Output the (x, y) coordinate of the center of the cell containing the given text.  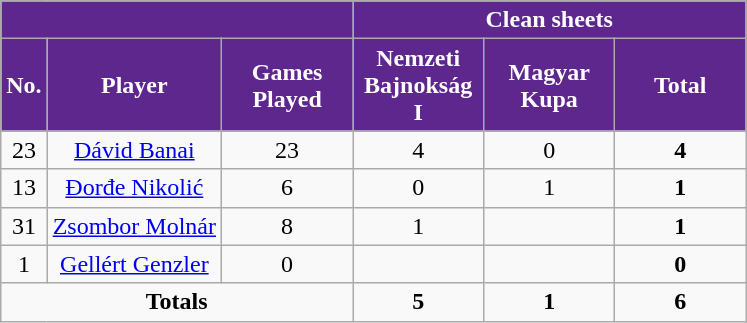
Nemzeti Bajnokság I (418, 85)
13 (24, 188)
Đorđe Nikolić (134, 188)
Totals (177, 302)
Clean sheets (550, 20)
8 (288, 226)
Dávid Banai (134, 150)
No. (24, 85)
Gellért Genzler (134, 264)
Total (680, 85)
Zsombor Molnár (134, 226)
5 (418, 302)
Magyar Kupa (550, 85)
31 (24, 226)
Games Played (288, 85)
Player (134, 85)
